Output the [x, y] coordinate of the center of the cell containing the given text.  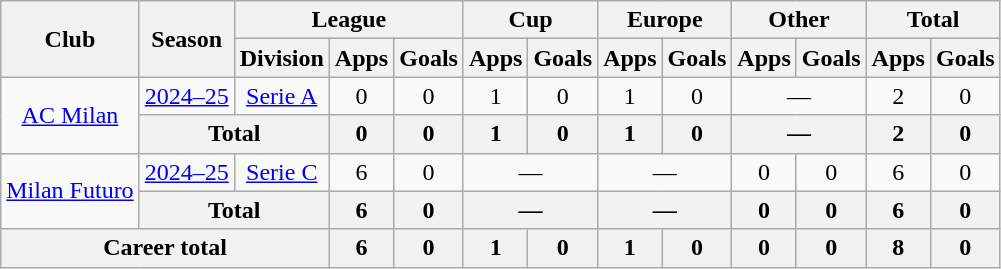
8 [898, 248]
Serie A [282, 96]
Division [282, 58]
Season [186, 39]
Serie C [282, 172]
Cup [530, 20]
Career total [166, 248]
Other [799, 20]
Club [70, 39]
League [348, 20]
AC Milan [70, 115]
Europe [665, 20]
Milan Futuro [70, 191]
